For the text-containing cell, return its midpoint in [x, y] coordinate format. 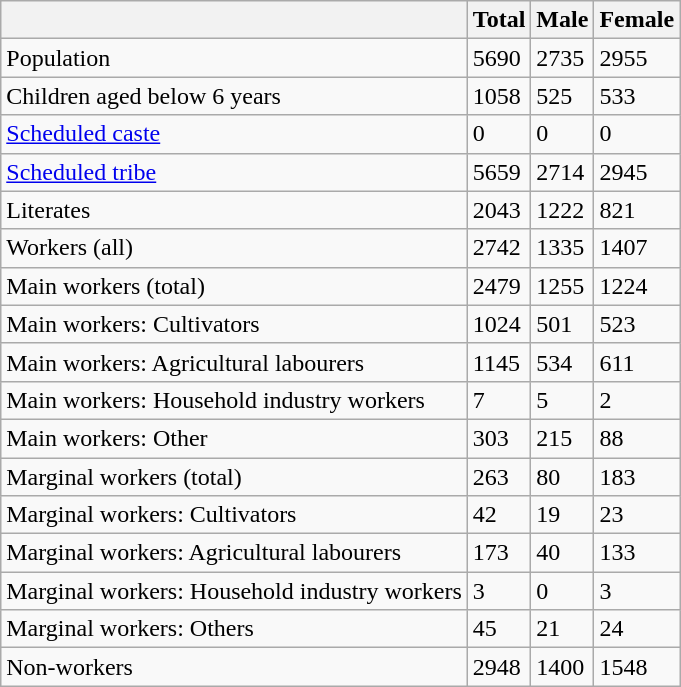
Marginal workers: Household industry workers [234, 591]
173 [499, 553]
1548 [637, 667]
1024 [499, 324]
133 [637, 553]
2735 [562, 58]
88 [637, 438]
2479 [499, 286]
534 [562, 362]
Scheduled tribe [234, 172]
2948 [499, 667]
Population [234, 58]
Marginal workers (total) [234, 477]
Total [499, 20]
42 [499, 515]
263 [499, 477]
Main workers: Other [234, 438]
1255 [562, 286]
Male [562, 20]
Main workers: Agricultural labourers [234, 362]
2714 [562, 172]
1058 [499, 96]
40 [562, 553]
1222 [562, 210]
525 [562, 96]
183 [637, 477]
Main workers (total) [234, 286]
5 [562, 400]
2742 [499, 248]
19 [562, 515]
501 [562, 324]
1407 [637, 248]
611 [637, 362]
Main workers: Household industry workers [234, 400]
Workers (all) [234, 248]
45 [499, 629]
Marginal workers: Cultivators [234, 515]
1224 [637, 286]
Marginal workers: Agricultural labourers [234, 553]
Non-workers [234, 667]
1335 [562, 248]
Scheduled caste [234, 134]
1145 [499, 362]
533 [637, 96]
215 [562, 438]
23 [637, 515]
Marginal workers: Others [234, 629]
2955 [637, 58]
523 [637, 324]
1400 [562, 667]
5659 [499, 172]
80 [562, 477]
21 [562, 629]
Female [637, 20]
Main workers: Cultivators [234, 324]
303 [499, 438]
5690 [499, 58]
24 [637, 629]
7 [499, 400]
Literates [234, 210]
2043 [499, 210]
2945 [637, 172]
2 [637, 400]
821 [637, 210]
Children aged below 6 years [234, 96]
